Locate the cell with the specified text and output its [X, Y] center coordinate. 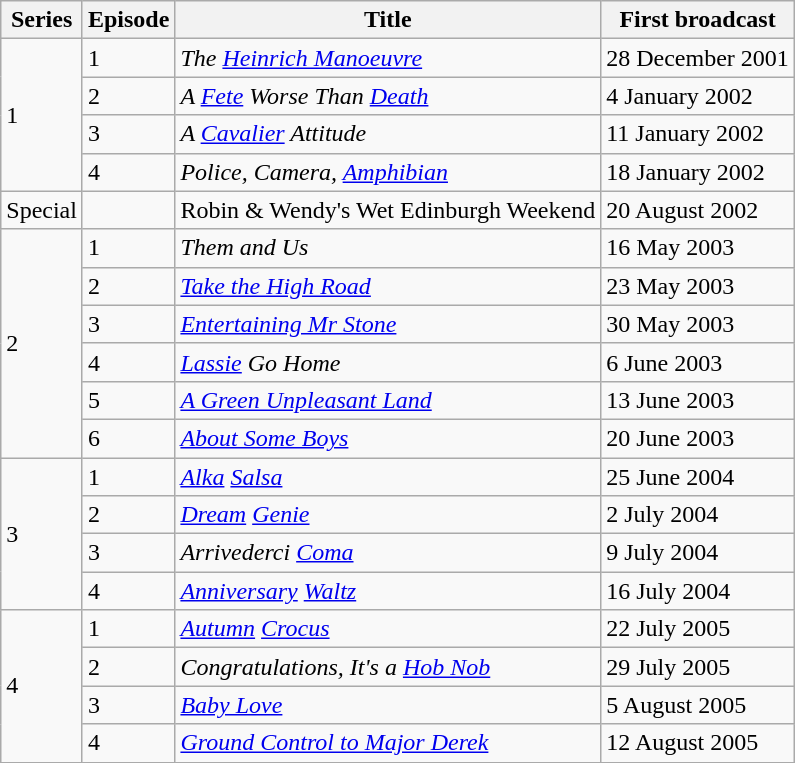
Lassie Go Home [388, 362]
Dream Genie [388, 515]
2 July 2004 [698, 515]
13 June 2003 [698, 400]
9 July 2004 [698, 553]
4 January 2002 [698, 96]
28 December 2001 [698, 58]
11 January 2002 [698, 134]
6 [128, 438]
Them and Us [388, 248]
Congratulations, It's a Hob Nob [388, 667]
5 [128, 400]
Title [388, 20]
Robin & Wendy's Wet Edinburgh Weekend [388, 210]
The Heinrich Manoeuvre [388, 58]
Special [42, 210]
Episode [128, 20]
Autumn Crocus [388, 629]
20 August 2002 [698, 210]
5 August 2005 [698, 705]
Police, Camera, Amphibian [388, 172]
Series [42, 20]
A Fete Worse Than Death [388, 96]
A Cavalier Attitude [388, 134]
6 June 2003 [698, 362]
Ground Control to Major Derek [388, 743]
30 May 2003 [698, 324]
A Green Unpleasant Land [388, 400]
Anniversary Waltz [388, 591]
12 August 2005 [698, 743]
16 July 2004 [698, 591]
16 May 2003 [698, 248]
Take the High Road [388, 286]
20 June 2003 [698, 438]
18 January 2002 [698, 172]
Entertaining Mr Stone [388, 324]
25 June 2004 [698, 477]
Arrivederci Coma [388, 553]
22 July 2005 [698, 629]
23 May 2003 [698, 286]
29 July 2005 [698, 667]
First broadcast [698, 20]
Baby Love [388, 705]
About Some Boys [388, 438]
Alka Salsa [388, 477]
